Extract the (X, Y) coordinate from the center of the cell holding the provided text.  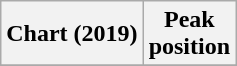
Peakposition (189, 34)
Chart (2019) (72, 34)
